Find where the given text appears and provide that cell's center as [X, Y] coordinate. 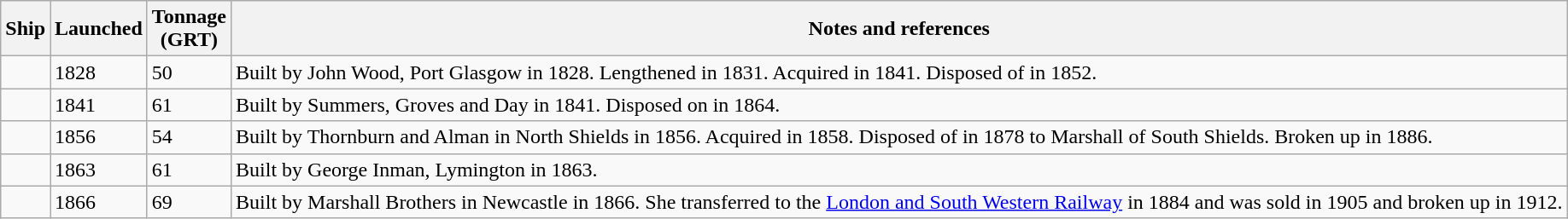
1841 [99, 105]
54 [189, 137]
50 [189, 72]
Launched [99, 29]
Built by Summers, Groves and Day in 1841. Disposed on in 1864. [899, 105]
Notes and references [899, 29]
1866 [99, 202]
Ship [26, 29]
Built by George Inman, Lymington in 1863. [899, 170]
69 [189, 202]
1856 [99, 137]
Built by Thornburn and Alman in North Shields in 1856. Acquired in 1858. Disposed of in 1878 to Marshall of South Shields. Broken up in 1886. [899, 137]
1863 [99, 170]
1828 [99, 72]
Built by John Wood, Port Glasgow in 1828. Lengthened in 1831. Acquired in 1841. Disposed of in 1852. [899, 72]
Tonnage(GRT) [189, 29]
